Return [x, y] of the center of cell containing provided text 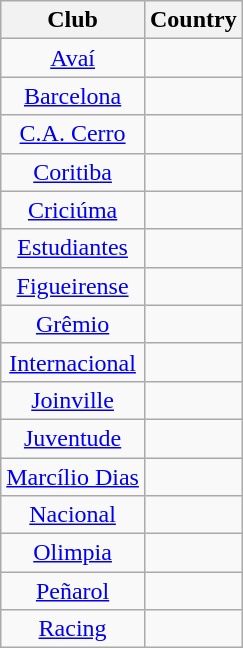
Internacional [73, 362]
Grêmio [73, 324]
Country [193, 20]
Avaí [73, 58]
Olimpia [73, 553]
Nacional [73, 515]
Marcílio Dias [73, 477]
Racing [73, 629]
Joinville [73, 400]
Club [73, 20]
Juventude [73, 438]
Estudiantes [73, 248]
Criciúma [73, 210]
Figueirense [73, 286]
Coritiba [73, 172]
C.A. Cerro [73, 134]
Peñarol [73, 591]
Barcelona [73, 96]
